Detect which cell encompasses the target text, then output its (X, Y) center coordinate. 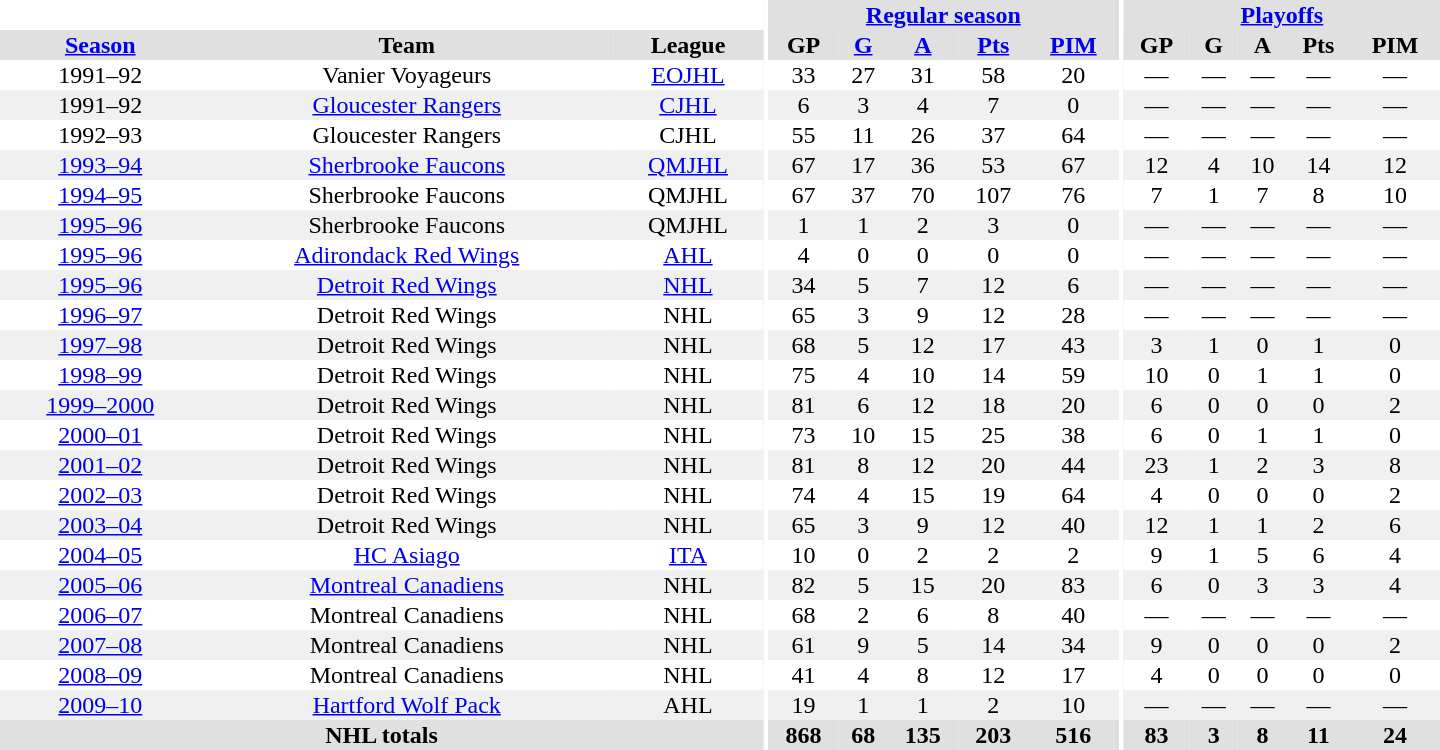
2008–09 (100, 675)
Hartford Wolf Pack (407, 705)
2007–08 (100, 645)
Season (100, 45)
36 (923, 165)
516 (1074, 735)
1997–98 (100, 345)
135 (923, 735)
27 (864, 75)
38 (1074, 435)
1998–99 (100, 375)
2000–01 (100, 435)
75 (803, 375)
2004–05 (100, 555)
31 (923, 75)
1993–94 (100, 165)
41 (803, 675)
33 (803, 75)
82 (803, 585)
2001–02 (100, 465)
NHL totals (382, 735)
1996–97 (100, 315)
ITA (688, 555)
Vanier Voyageurs (407, 75)
59 (1074, 375)
23 (1157, 465)
868 (803, 735)
76 (1074, 195)
70 (923, 195)
2009–10 (100, 705)
Regular season (943, 15)
1999–2000 (100, 405)
1992–93 (100, 135)
25 (993, 435)
74 (803, 495)
24 (1395, 735)
Playoffs (1282, 15)
18 (993, 405)
73 (803, 435)
1994–95 (100, 195)
28 (1074, 315)
2006–07 (100, 615)
53 (993, 165)
Team (407, 45)
Adirondack Red Wings (407, 255)
2003–04 (100, 525)
26 (923, 135)
2005–06 (100, 585)
43 (1074, 345)
61 (803, 645)
League (688, 45)
58 (993, 75)
EOJHL (688, 75)
44 (1074, 465)
203 (993, 735)
2002–03 (100, 495)
HC Asiago (407, 555)
55 (803, 135)
107 (993, 195)
